Find where the given text appears and provide that cell's center as [X, Y] coordinate. 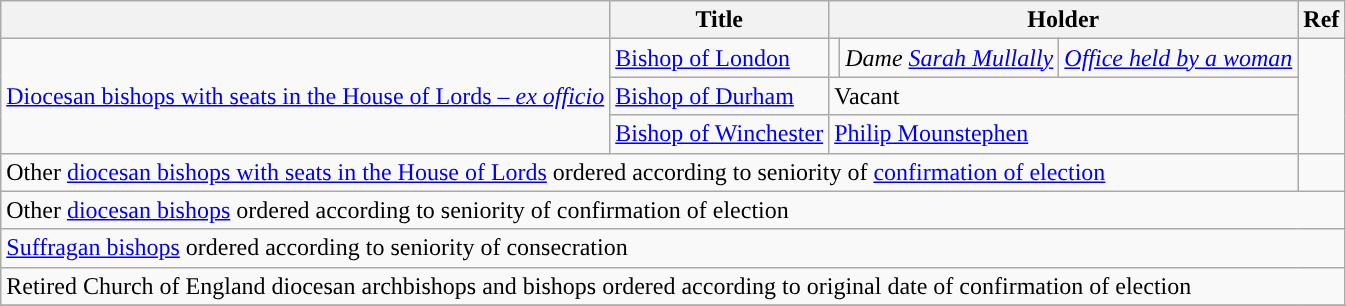
Retired Church of England diocesan archbishops and bishops ordered according to original date of confirmation of election [673, 286]
Vacant [1064, 96]
Dame Sarah Mullally [950, 58]
Office held by a woman [1178, 58]
Ref [1322, 20]
Bishop of Durham [720, 96]
Diocesan bishops with seats in the House of Lords – ex officio [306, 96]
Holder [1064, 20]
Philip Mounstephen [1064, 134]
Bishop of Winchester [720, 134]
Bishop of London [720, 58]
Title [720, 20]
Other diocesan bishops with seats in the House of Lords ordered according to seniority of confirmation of election [650, 172]
Suffragan bishops ordered according to seniority of consecration [673, 248]
Other diocesan bishops ordered according to seniority of confirmation of election [673, 210]
